Capture the cell that displays the provided text and extract its [X, Y] central coordinate. 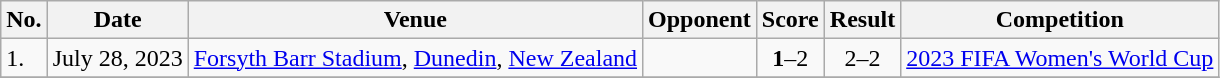
Venue [415, 20]
Competition [1060, 20]
2–2 [862, 58]
1–2 [790, 58]
Date [118, 20]
Result [862, 20]
July 28, 2023 [118, 58]
2023 FIFA Women's World Cup [1060, 58]
Score [790, 20]
Forsyth Barr Stadium, Dunedin, New Zealand [415, 58]
No. [24, 20]
1. [24, 58]
Opponent [700, 20]
